Determine the (x, y) coordinate at the center of the cell enclosing the given text.  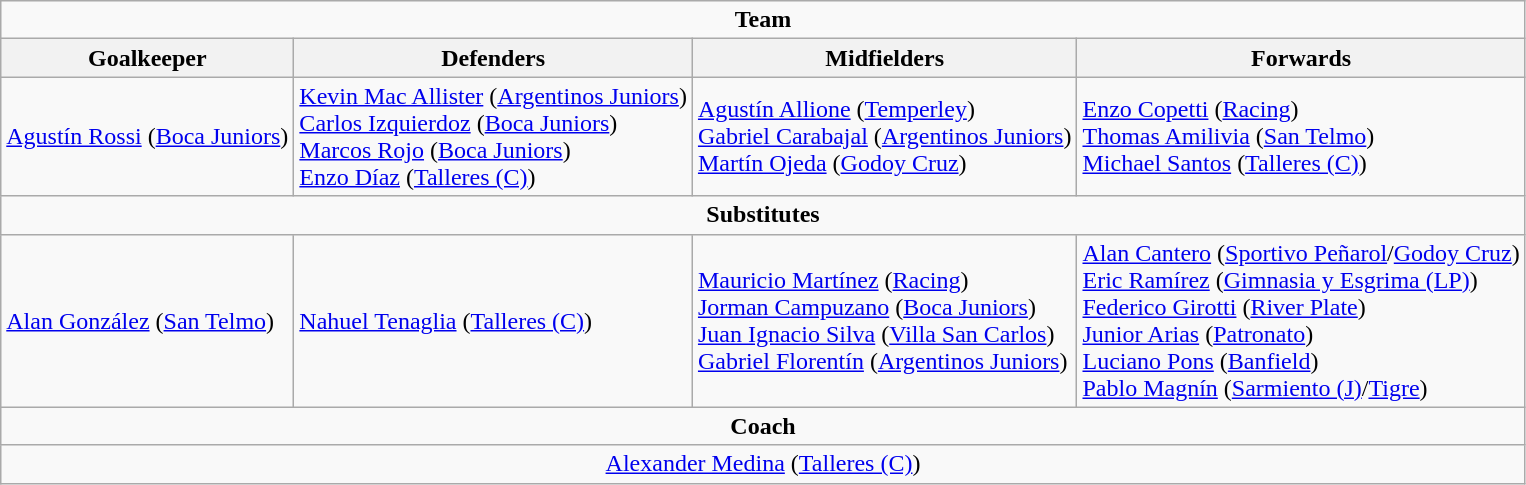
Enzo Copetti (Racing)Thomas Amilivia (San Telmo)Michael Santos (Talleres (C)) (1301, 136)
Substitutes (764, 215)
Coach (764, 426)
Kevin Mac Allister (Argentinos Juniors)Carlos Izquierdoz (Boca Juniors)Marcos Rojo (Boca Juniors)Enzo Díaz (Talleres (C)) (494, 136)
Midfielders (884, 58)
Team (764, 20)
Nahuel Tenaglia (Talleres (C)) (494, 320)
Mauricio Martínez (Racing)Jorman Campuzano (Boca Juniors)Juan Ignacio Silva (Villa San Carlos)Gabriel Florentín (Argentinos Juniors) (884, 320)
Defenders (494, 58)
Agustín Rossi (Boca Juniors) (148, 136)
Alan González (San Telmo) (148, 320)
Agustín Allione (Temperley)Gabriel Carabajal (Argentinos Juniors)Martín Ojeda (Godoy Cruz) (884, 136)
Goalkeeper (148, 58)
Alexander Medina (Talleres (C)) (764, 464)
Forwards (1301, 58)
